Capture the cell that displays the provided text and extract its [x, y] central coordinate. 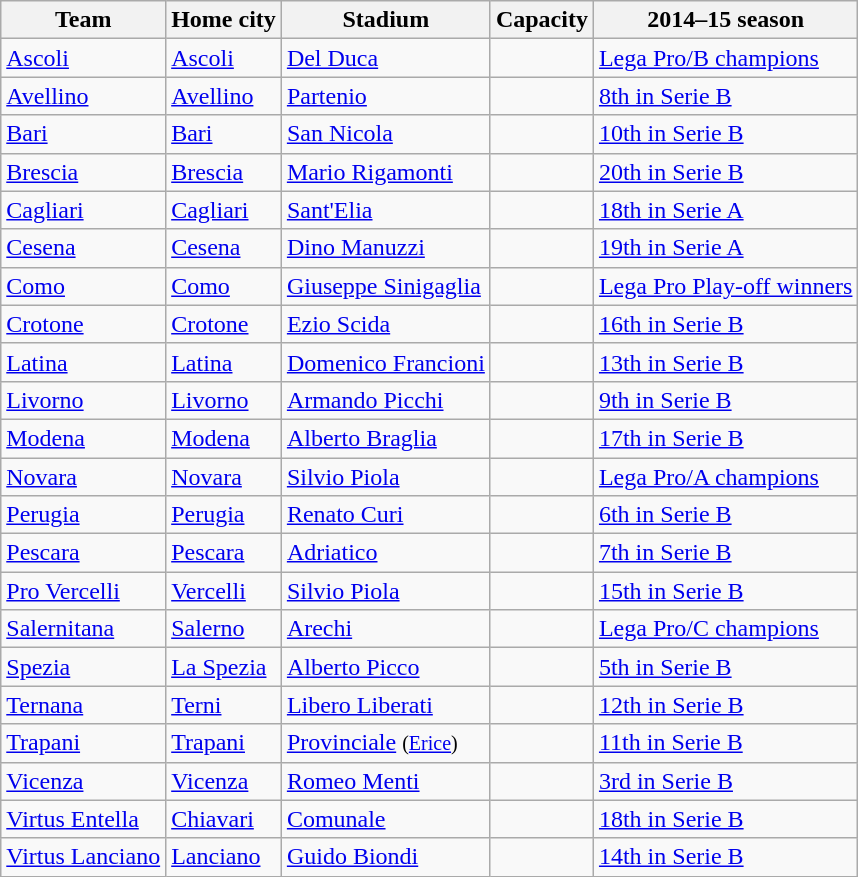
Salernitana [84, 629]
Pro Vercelli [84, 591]
8th in Serie B [726, 96]
Vercelli [224, 591]
18th in Serie A [726, 210]
Provinciale (Erice) [386, 743]
Alberto Braglia [386, 438]
Adriatico [386, 553]
Terni [224, 705]
11th in Serie B [726, 743]
17th in Serie B [726, 438]
Chiavari [224, 819]
Guido Biondi [386, 857]
Giuseppe Sinigaglia [386, 286]
Armando Picchi [386, 400]
Comunale [386, 819]
2014–15 season [726, 20]
Virtus Lanciano [84, 857]
Stadium [386, 20]
La Spezia [224, 667]
Lanciano [224, 857]
Ternana [84, 705]
Lega Pro/B champions [726, 58]
Lega Pro/A champions [726, 477]
19th in Serie A [726, 248]
Lega Pro Play-off winners [726, 286]
15th in Serie B [726, 591]
Home city [224, 20]
Sant'Elia [386, 210]
Arechi [386, 629]
Alberto Picco [386, 667]
Spezia [84, 667]
Romeo Menti [386, 781]
Virtus Entella [84, 819]
Ezio Scida [386, 324]
12th in Serie B [726, 705]
Domenico Francioni [386, 362]
20th in Serie B [726, 172]
14th in Serie B [726, 857]
Team [84, 20]
Capacity [542, 20]
6th in Serie B [726, 515]
Partenio [386, 96]
13th in Serie B [726, 362]
Del Duca [386, 58]
Salerno [224, 629]
3rd in Serie B [726, 781]
7th in Serie B [726, 553]
Dino Manuzzi [386, 248]
Lega Pro/C champions [726, 629]
9th in Serie B [726, 400]
Renato Curi [386, 515]
Mario Rigamonti [386, 172]
16th in Serie B [726, 324]
5th in Serie B [726, 667]
18th in Serie B [726, 819]
San Nicola [386, 134]
Libero Liberati [386, 705]
10th in Serie B [726, 134]
